From the cell containing the given text, extract its center point as [X, Y] coordinate. 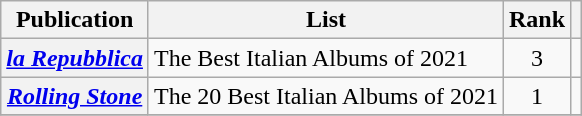
la Repubblica [75, 58]
Rank [538, 20]
Publication [75, 20]
The Best Italian Albums of 2021 [326, 58]
The 20 Best Italian Albums of 2021 [326, 96]
List [326, 20]
3 [538, 58]
Rolling Stone [75, 96]
1 [538, 96]
